Scan for the cell matching the given text and deliver its (x, y) coordinate at center. 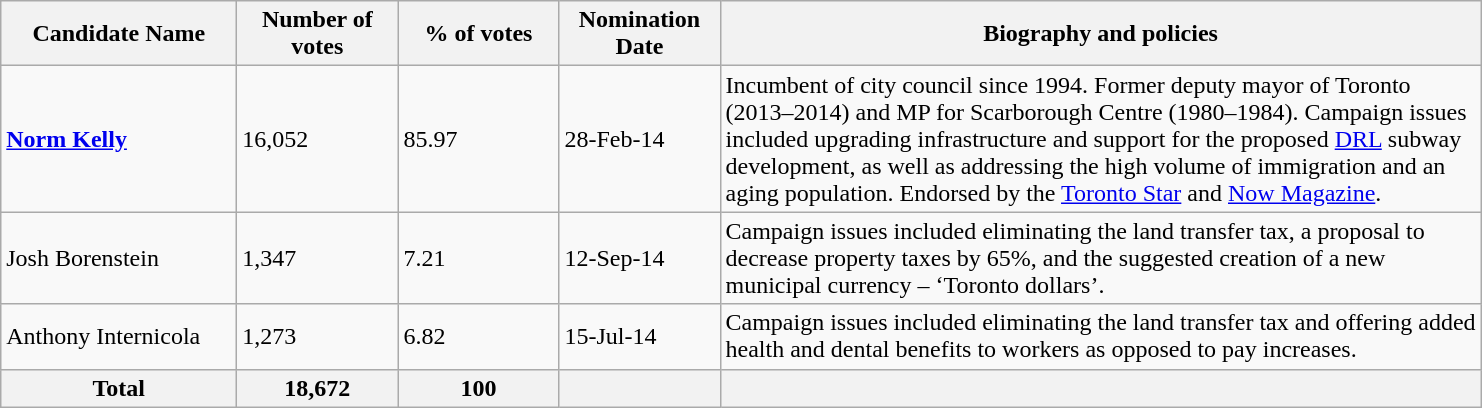
15-Jul-14 (640, 336)
12-Sep-14 (640, 258)
1,273 (318, 336)
18,672 (318, 388)
Number of votes (318, 34)
Josh Borenstein (119, 258)
6.82 (478, 336)
1,347 (318, 258)
Norm Kelly (119, 139)
Campaign issues included eliminating the land transfer tax and offering added health and dental benefits to workers as opposed to pay increases. (1100, 336)
Candidate Name (119, 34)
85.97 (478, 139)
16,052 (318, 139)
Total (119, 388)
28-Feb-14 (640, 139)
100 (478, 388)
7.21 (478, 258)
Biography and policies (1100, 34)
% of votes (478, 34)
Anthony Internicola (119, 336)
Nomination Date (640, 34)
